Identify which cell holds the provided text, then report its (x, y) central coordinate. 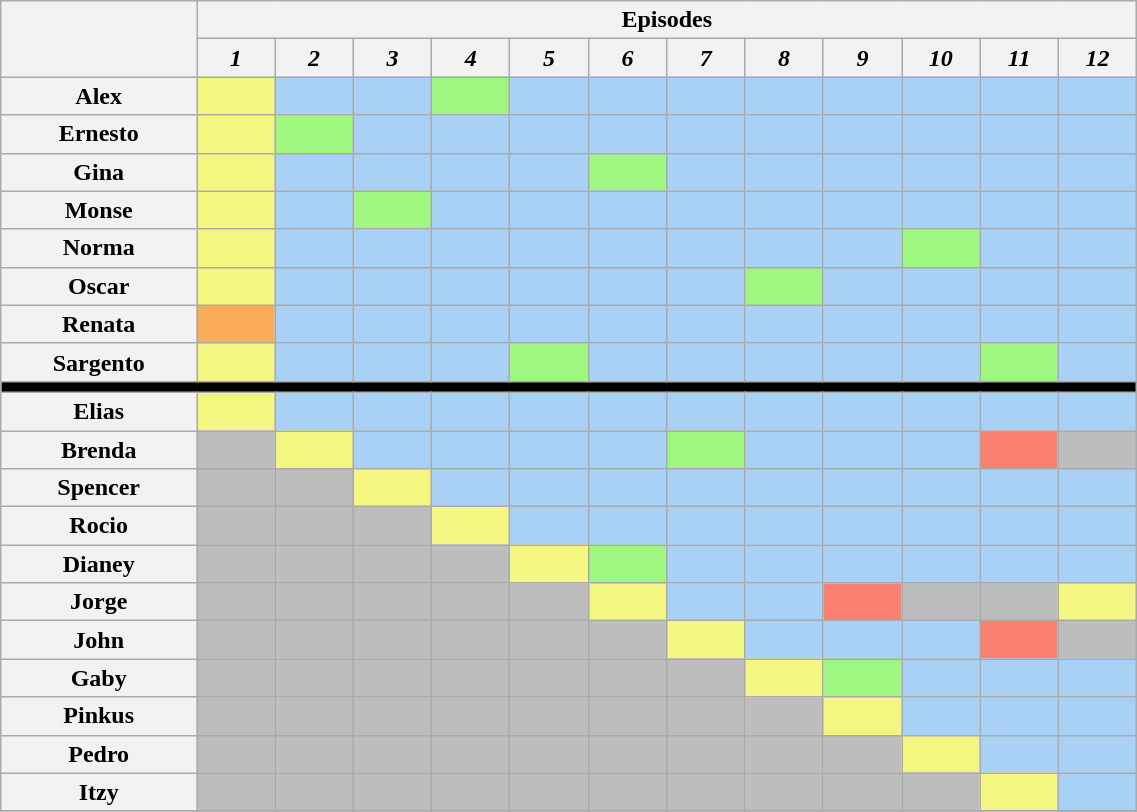
Rocio (99, 526)
Itzy (99, 792)
Gina (99, 172)
Renata (99, 324)
Gaby (99, 678)
Elias (99, 411)
7 (706, 58)
Sargento (99, 362)
John (99, 640)
Jorge (99, 602)
Episodes (667, 20)
Norma (99, 248)
Spencer (99, 488)
5 (549, 58)
Pedro (99, 754)
Dianey (99, 564)
Brenda (99, 449)
Monse (99, 210)
Oscar (99, 286)
12 (1098, 58)
11 (1019, 58)
9 (862, 58)
Ernesto (99, 134)
Alex (99, 96)
2 (314, 58)
10 (941, 58)
6 (627, 58)
3 (392, 58)
Pinkus (99, 716)
1 (236, 58)
4 (471, 58)
8 (784, 58)
